Detect which cell encompasses the target text, then output its [X, Y] center coordinate. 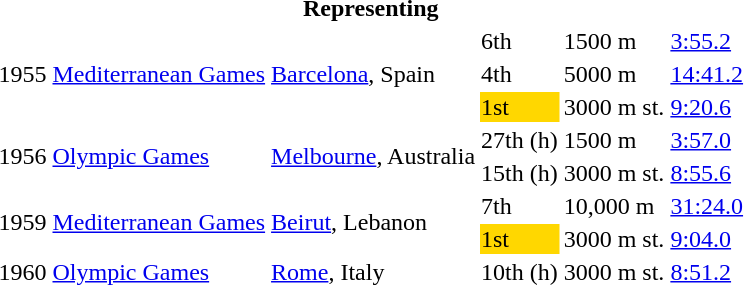
6th [520, 41]
Melbourne, Australia [374, 156]
7th [520, 206]
Barcelona, Spain [374, 74]
10,000 m [614, 206]
27th (h) [520, 140]
Olympic Games [159, 156]
4th [520, 74]
Beirut, Lebanon [374, 222]
5000 m [614, 74]
15th (h) [520, 173]
